Return the (x, y) coordinate for the center point of the cell that contains the specified text.  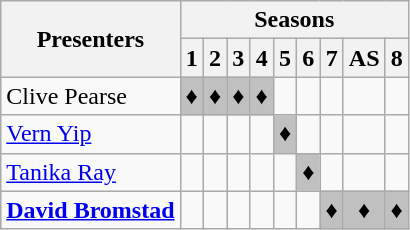
3 (238, 58)
Clive Pearse (90, 96)
Seasons (294, 20)
Presenters (90, 39)
1 (192, 58)
Tanika Ray (90, 172)
AS (364, 58)
Vern Yip (90, 134)
7 (332, 58)
4 (262, 58)
8 (396, 58)
2 (214, 58)
6 (308, 58)
David Bromstad (90, 210)
5 (284, 58)
